From the cell containing the given text, extract its center point as (x, y) coordinate. 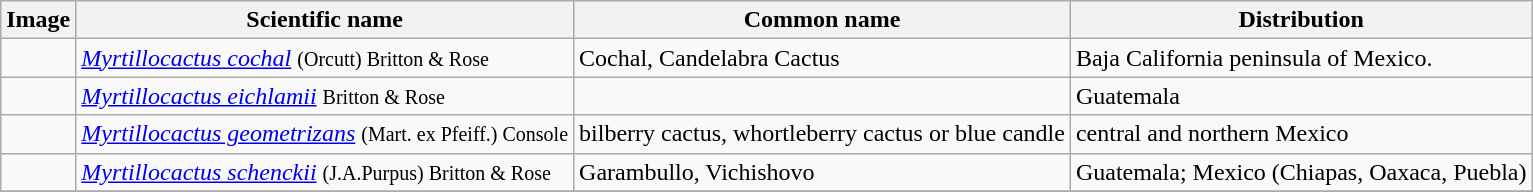
Common name (822, 20)
Myrtillocactus eichlamii Britton & Rose (325, 96)
Myrtillocactus cochal (Orcutt) Britton & Rose (325, 58)
Baja California peninsula of Mexico. (1301, 58)
Guatemala; Mexico (Chiapas, Oaxaca, Puebla) (1301, 172)
Distribution (1301, 20)
Myrtillocactus schenckii (J.A.Purpus) Britton & Rose (325, 172)
Image (38, 20)
Myrtillocactus geometrizans (Mart. ex Pfeiff.) Console (325, 134)
Scientific name (325, 20)
central and northern Mexico (1301, 134)
bilberry cactus, whortleberry cactus or blue candle (822, 134)
Guatemala (1301, 96)
Garambullo, Vichishovo (822, 172)
Cochal, Candelabra Cactus (822, 58)
